Provide the [X, Y] coordinate of the cell's center where the given text is located.  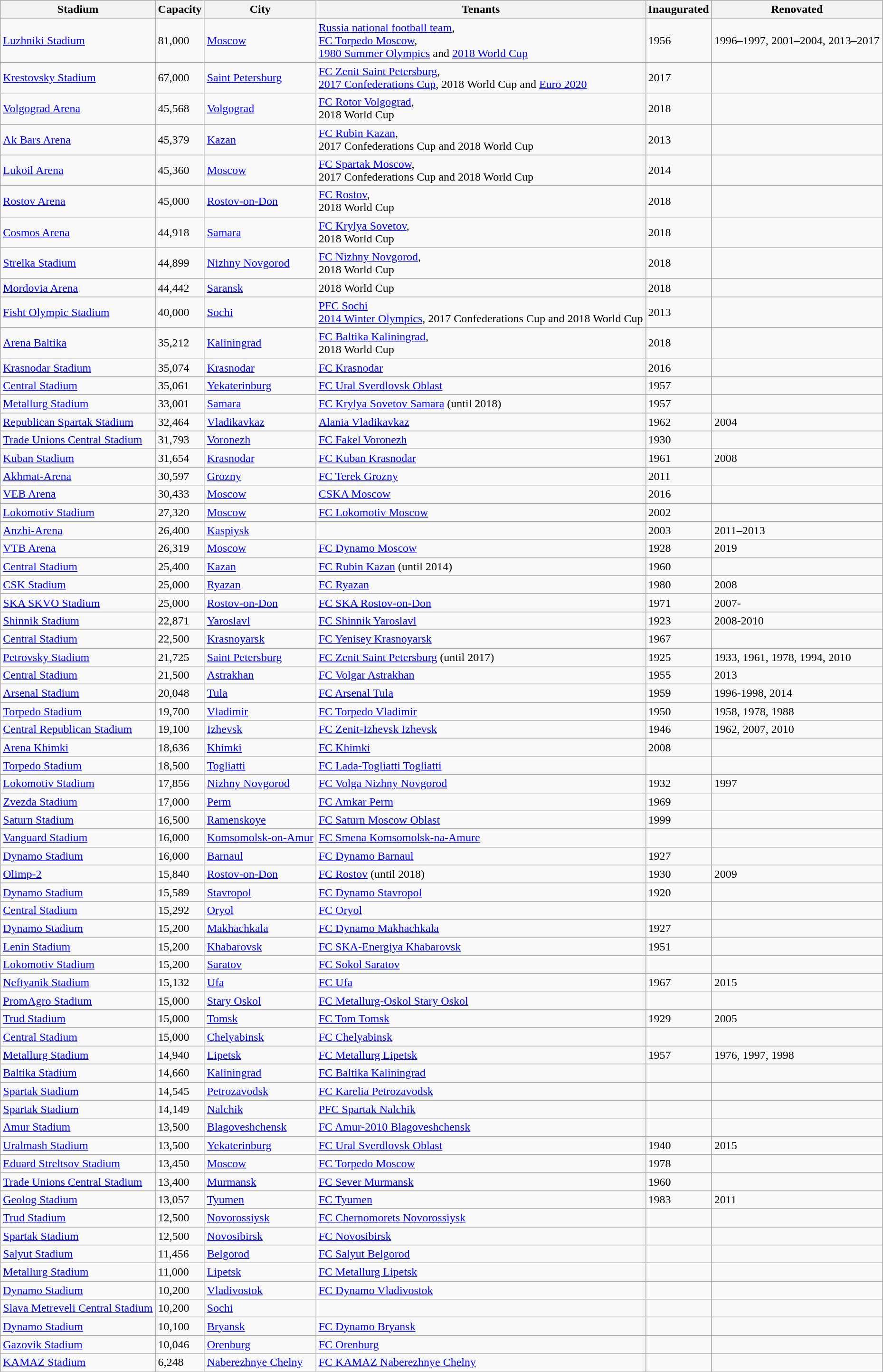
1932 [678, 784]
Lenin Stadium [78, 946]
1940 [678, 1145]
Yaroslavl [260, 621]
14,940 [180, 1055]
Stary Oskol [260, 1001]
Eduard Streltsov Stadium [78, 1163]
1971 [678, 603]
Astrakhan [260, 675]
PromAgro Stadium [78, 1001]
17,000 [180, 802]
2011–2013 [797, 530]
1962, 2007, 2010 [797, 729]
11,456 [180, 1254]
FC Amkar Perm [481, 802]
26,319 [180, 548]
30,597 [180, 476]
2009 [797, 874]
Murmansk [260, 1181]
FC Dynamo Vladivostok [481, 1290]
1951 [678, 946]
Salyut Stadium [78, 1254]
Ryazan [260, 585]
FC Dynamo Moscow [481, 548]
Barnaul [260, 856]
Tula [260, 693]
FC Salyut Belgorod [481, 1254]
1956 [678, 40]
2017 [678, 78]
Perm [260, 802]
14,545 [180, 1091]
Baltika Stadium [78, 1073]
45,568 [180, 108]
Russia national football team,FC Torpedo Moscow,1980 Summer Olympics and 2018 World Cup [481, 40]
Chelyabinsk [260, 1037]
Bryansk [260, 1326]
30,433 [180, 494]
FC Dynamo Bryansk [481, 1326]
11,000 [180, 1272]
Krestovsky Stadium [78, 78]
10,046 [180, 1344]
Kuban Stadium [78, 458]
Gazovik Stadium [78, 1344]
22,871 [180, 621]
FC Rotor Volgograd,2018 World Cup [481, 108]
1962 [678, 422]
FC Torpedo Vladimir [481, 711]
45,360 [180, 170]
Fisht Olympic Stadium [78, 312]
Tomsk [260, 1019]
FC Yenisey Krasnoyarsk [481, 639]
FC Chelyabinsk [481, 1037]
FC Krylya Sovetov Samara (until 2018) [481, 404]
FC Lada-Togliatti Togliatti [481, 766]
13,400 [180, 1181]
2004 [797, 422]
FC SKA Rostov-on-Don [481, 603]
Vladivostok [260, 1290]
1950 [678, 711]
Republican Spartak Stadium [78, 422]
1958, 1978, 1988 [797, 711]
FC Oryol [481, 910]
35,061 [180, 386]
1946 [678, 729]
FC Terek Grozny [481, 476]
Makhachkala [260, 928]
Inaugurated [678, 10]
1929 [678, 1019]
1923 [678, 621]
Saturn Stadium [78, 820]
Central Republican Stadium [78, 729]
2007- [797, 603]
FC Fakel Voronezh [481, 440]
Voronezh [260, 440]
Anzhi-Arena [78, 530]
FC Volgar Astrakhan [481, 675]
PFC Spartak Nalchik [481, 1109]
44,899 [180, 263]
40,000 [180, 312]
Saratov [260, 965]
FC KAMAZ Naberezhnye Chelny [481, 1362]
1976, 1997, 1998 [797, 1055]
FC Torpedo Moscow [481, 1163]
FC Nizhny Novgorod,2018 World Cup [481, 263]
1978 [678, 1163]
Mordovia Arena [78, 288]
Slava Metreveli Central Stadium [78, 1308]
Volgograd [260, 108]
1980 [678, 585]
FC Khimki [481, 748]
FC Volga Nizhny Novgorod [481, 784]
15,840 [180, 874]
FC Saturn Moscow Oblast [481, 820]
Khimki [260, 748]
FC Tom Tomsk [481, 1019]
Geolog Stadium [78, 1199]
14,149 [180, 1109]
44,918 [180, 232]
FC Smena Komsomolsk-na-Amure [481, 838]
FC SKA-Energiya Khabarovsk [481, 946]
18,500 [180, 766]
25,400 [180, 566]
21,500 [180, 675]
Renovated [797, 10]
15,132 [180, 983]
FC Zenit Saint Petersburg,2017 Confederations Cup, 2018 World Cup and Euro 2020 [481, 78]
FC Dynamo Stavropol [481, 892]
Lukoil Arena [78, 170]
Orenburg [260, 1344]
VEB Arena [78, 494]
FC Sokol Saratov [481, 965]
Uralmash Stadium [78, 1145]
FC Metallurg-Oskol Stary Oskol [481, 1001]
Strelka Stadium [78, 263]
1961 [678, 458]
Togliatti [260, 766]
Akhmat-Arena [78, 476]
FC Orenburg [481, 1344]
67,000 [180, 78]
KAMAZ Stadium [78, 1362]
FC Karelia Petrozavodsk [481, 1091]
Arsenal Stadium [78, 693]
Krasnoyarsk [260, 639]
Tyumen [260, 1199]
Novorossiysk [260, 1218]
16,500 [180, 820]
Capacity [180, 10]
FC Krylya Sovetov,2018 World Cup [481, 232]
Cosmos Arena [78, 232]
33,001 [180, 404]
FC Spartak Moscow,2017 Confederations Cup and 2018 World Cup [481, 170]
Petrovsky Stadium [78, 657]
VTB Arena [78, 548]
Komsomolsk-on-Amur [260, 838]
1996-1998, 2014 [797, 693]
Stavropol [260, 892]
Vladikavkaz [260, 422]
Volgograd Arena [78, 108]
FC Rubin Kazan (until 2014) [481, 566]
Grozny [260, 476]
13,450 [180, 1163]
Naberezhnye Chelny [260, 1362]
15,589 [180, 892]
Ufa [260, 983]
FC Amur-2010 Blagoveshchensk [481, 1127]
FC Baltika Kaliningrad [481, 1073]
45,000 [180, 201]
Luzhniki Stadium [78, 40]
Izhevsk [260, 729]
45,379 [180, 140]
1955 [678, 675]
21,725 [180, 657]
PFC Sochi2014 Winter Olympics, 2017 Confederations Cup and 2018 World Cup [481, 312]
Arena Khimki [78, 748]
FC Ryazan [481, 585]
22,500 [180, 639]
FC Rostov,2018 World Cup [481, 201]
CSK Stadium [78, 585]
Zvezda Stadium [78, 802]
Vanguard Stadium [78, 838]
1925 [678, 657]
44,442 [180, 288]
Saransk [260, 288]
14,660 [180, 1073]
Nalchik [260, 1109]
6,248 [180, 1362]
1920 [678, 892]
2014 [678, 170]
19,700 [180, 711]
FC Lokomotiv Moscow [481, 512]
1997 [797, 784]
18,636 [180, 748]
Novosibirsk [260, 1236]
Krasnodar Stadium [78, 367]
2003 [678, 530]
Petrozavodsk [260, 1091]
FC Novosibirsk [481, 1236]
2002 [678, 512]
FC Chernomorets Novorossiysk [481, 1218]
FC Krasnodar [481, 367]
Oryol [260, 910]
FC Zenit Saint Petersburg (until 2017) [481, 657]
FC Kuban Krasnodar [481, 458]
Tenants [481, 10]
1983 [678, 1199]
FC Baltika Kaliningrad,2018 World Cup [481, 343]
Olimp-2 [78, 874]
1933, 1961, 1978, 1994, 2010 [797, 657]
1996–1997, 2001–2004, 2013–2017 [797, 40]
Ramenskoye [260, 820]
Shinnik Stadium [78, 621]
31,793 [180, 440]
FC Dynamo Makhachkala [481, 928]
FC Sever Murmansk [481, 1181]
35,212 [180, 343]
SKA SKVO Stadium [78, 603]
Kaspiysk [260, 530]
17,856 [180, 784]
2008-2010 [797, 621]
FC Ufa [481, 983]
FC Tyumen [481, 1199]
13,057 [180, 1199]
31,654 [180, 458]
1999 [678, 820]
FC Rostov (until 2018) [481, 874]
2018 World Cup [481, 288]
Stadium [78, 10]
1928 [678, 548]
26,400 [180, 530]
City [260, 10]
CSKA Moscow [481, 494]
35,074 [180, 367]
Ak Bars Arena [78, 140]
19,100 [180, 729]
Amur Stadium [78, 1127]
2019 [797, 548]
FC Arsenal Tula [481, 693]
32,464 [180, 422]
10,100 [180, 1326]
FC Shinnik Yaroslavl [481, 621]
Neftyanik Stadium [78, 983]
FC Zenit-Izhevsk Izhevsk [481, 729]
FC Dynamo Barnaul [481, 856]
1969 [678, 802]
81,000 [180, 40]
1959 [678, 693]
Belgorod [260, 1254]
Arena Baltika [78, 343]
2005 [797, 1019]
15,292 [180, 910]
Alania Vladikavkaz [481, 422]
Vladimir [260, 711]
FC Rubin Kazan,2017 Confederations Cup and 2018 World Cup [481, 140]
27,320 [180, 512]
Rostov Arena [78, 201]
Khabarovsk [260, 946]
Blagoveshchensk [260, 1127]
20,048 [180, 693]
